Scan for the cell matching the given text and deliver its [X, Y] coordinate at center. 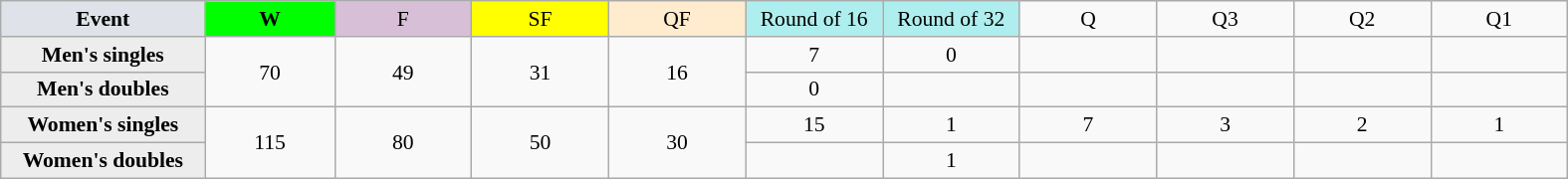
115 [270, 143]
3 [1226, 125]
Q [1088, 19]
Women's doubles [104, 161]
49 [403, 72]
70 [270, 72]
30 [677, 143]
Men's doubles [104, 89]
Round of 32 [951, 19]
80 [403, 143]
15 [814, 125]
SF [541, 19]
F [403, 19]
Women's singles [104, 125]
Q2 [1362, 19]
Men's singles [104, 55]
31 [541, 72]
Q3 [1226, 19]
Event [104, 19]
Round of 16 [814, 19]
50 [541, 143]
W [270, 19]
QF [677, 19]
Q1 [1499, 19]
2 [1362, 125]
16 [677, 72]
